For the text-containing cell, return its midpoint in (x, y) coordinate format. 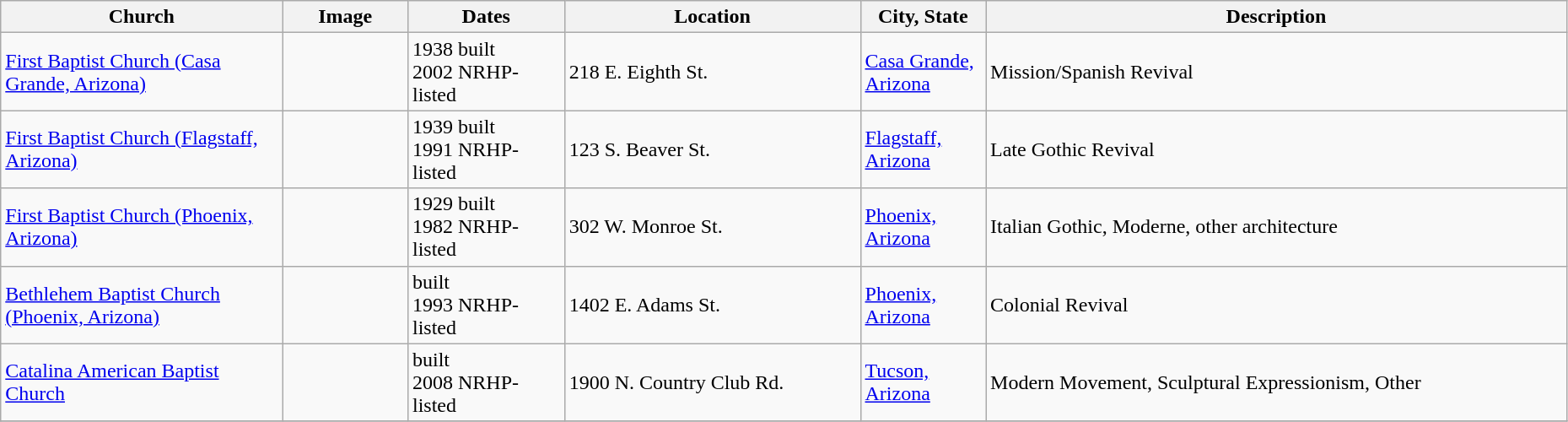
1929 built1982 NRHP-listed (486, 227)
218 E. Eighth St. (712, 72)
built1993 NRHP-listed (486, 305)
First Baptist Church (Flagstaff, Arizona) (142, 149)
built2008 NRHP-listed (486, 382)
Church (142, 17)
Tucson, Arizona (923, 382)
City, State (923, 17)
Location (712, 17)
Dates (486, 17)
Colonial Revival (1277, 305)
Late Gothic Revival (1277, 149)
302 W. Monroe St. (712, 227)
Image (346, 17)
Casa Grande, Arizona (923, 72)
1900 N. Country Club Rd. (712, 382)
Modern Movement, Sculptural Expressionism, Other (1277, 382)
123 S. Beaver St. (712, 149)
Italian Gothic, Moderne, other architecture (1277, 227)
Description (1277, 17)
Bethlehem Baptist Church (Phoenix, Arizona) (142, 305)
1939 built1991 NRHP-listed (486, 149)
First Baptist Church (Phoenix, Arizona) (142, 227)
Catalina American Baptist Church (142, 382)
Flagstaff, Arizona (923, 149)
First Baptist Church (Casa Grande, Arizona) (142, 72)
1938 built2002 NRHP-listed (486, 72)
Mission/Spanish Revival (1277, 72)
1402 E. Adams St. (712, 305)
